For the text-containing cell, return its midpoint in (X, Y) coordinate format. 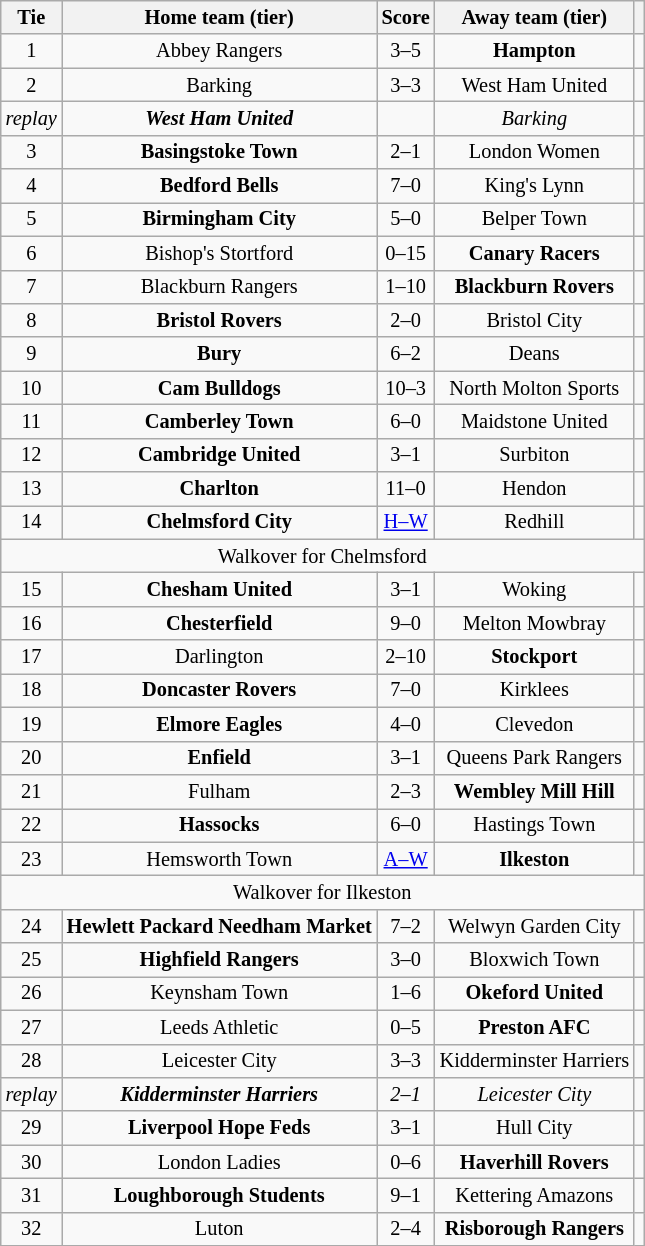
Canary Racers (534, 253)
Hendon (534, 489)
0–6 (406, 1162)
18 (32, 690)
6–2 (406, 354)
H–W (406, 522)
Hassocks (220, 825)
27 (32, 1027)
2–0 (406, 320)
2–10 (406, 657)
Darlington (220, 657)
28 (32, 1061)
Kettering Amazons (534, 1195)
1 (32, 51)
Hemsworth Town (220, 859)
Walkover for Chelmsford (322, 556)
Tie (32, 17)
Melton Mowbray (534, 623)
2–4 (406, 1229)
Chelmsford City (220, 522)
Welwyn Garden City (534, 926)
Chesham United (220, 589)
Stockport (534, 657)
32 (32, 1229)
Leeds Athletic (220, 1027)
Okeford United (534, 993)
Walkover for Ilkeston (322, 892)
Blackburn Rangers (220, 287)
19 (32, 724)
Bury (220, 354)
Wembley Mill Hill (534, 791)
11–0 (406, 489)
Bishop's Stortford (220, 253)
22 (32, 825)
25 (32, 960)
Woking (534, 589)
15 (32, 589)
12 (32, 455)
9–0 (406, 623)
0–5 (406, 1027)
23 (32, 859)
1–6 (406, 993)
Bedford Bells (220, 186)
Bristol Rovers (220, 320)
Score (406, 17)
Highfield Rangers (220, 960)
4 (32, 186)
King's Lynn (534, 186)
Camberley Town (220, 421)
Fulham (220, 791)
A–W (406, 859)
9–1 (406, 1195)
Enfield (220, 758)
Queens Park Rangers (534, 758)
Maidstone United (534, 421)
10 (32, 388)
Cambridge United (220, 455)
2 (32, 85)
Hull City (534, 1128)
Cam Bulldogs (220, 388)
3–0 (406, 960)
Keynsham Town (220, 993)
4–0 (406, 724)
24 (32, 926)
11 (32, 421)
5 (32, 219)
London Women (534, 152)
Home team (tier) (220, 17)
Haverhill Rovers (534, 1162)
Elmore Eagles (220, 724)
London Ladies (220, 1162)
31 (32, 1195)
3 (32, 152)
3–5 (406, 51)
5–0 (406, 219)
29 (32, 1128)
7 (32, 287)
2–3 (406, 791)
Charlton (220, 489)
16 (32, 623)
10–3 (406, 388)
17 (32, 657)
Hampton (534, 51)
14 (32, 522)
North Molton Sports (534, 388)
Surbiton (534, 455)
Abbey Rangers (220, 51)
Bristol City (534, 320)
Clevedon (534, 724)
Doncaster Rovers (220, 690)
6 (32, 253)
7–2 (406, 926)
Away team (tier) (534, 17)
Liverpool Hope Feds (220, 1128)
Deans (534, 354)
Basingstoke Town (220, 152)
8 (32, 320)
Hastings Town (534, 825)
Ilkeston (534, 859)
Chesterfield (220, 623)
Belper Town (534, 219)
Loughborough Students (220, 1195)
Birmingham City (220, 219)
21 (32, 791)
30 (32, 1162)
Preston AFC (534, 1027)
Risborough Rangers (534, 1229)
26 (32, 993)
0–15 (406, 253)
Redhill (534, 522)
Hewlett Packard Needham Market (220, 926)
1–10 (406, 287)
13 (32, 489)
Luton (220, 1229)
Kirklees (534, 690)
20 (32, 758)
Bloxwich Town (534, 960)
Blackburn Rovers (534, 287)
9 (32, 354)
